For the text-containing cell, return its midpoint in [x, y] coordinate format. 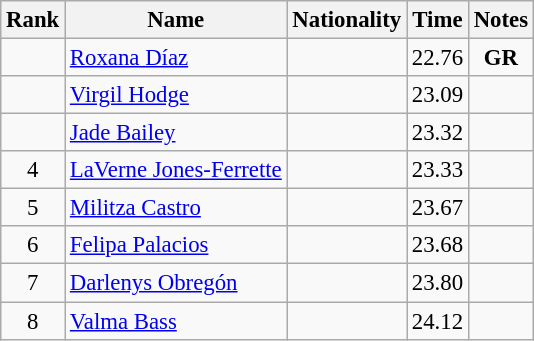
Roxana Díaz [176, 58]
Nationality [346, 20]
23.68 [437, 245]
Virgil Hodge [176, 95]
Rank [33, 20]
GR [500, 58]
Notes [500, 20]
23.09 [437, 95]
Militza Castro [176, 208]
LaVerne Jones-Ferrette [176, 170]
Valma Bass [176, 321]
23.32 [437, 133]
Time [437, 20]
22.76 [437, 58]
23.80 [437, 283]
4 [33, 170]
23.33 [437, 170]
7 [33, 283]
6 [33, 245]
24.12 [437, 321]
Jade Bailey [176, 133]
Darlenys Obregón [176, 283]
Felipa Palacios [176, 245]
23.67 [437, 208]
5 [33, 208]
8 [33, 321]
Name [176, 20]
